Find where the given text appears and provide that cell's center as (x, y) coordinate. 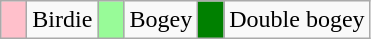
Birdie (62, 20)
Bogey (161, 20)
Double bogey (297, 20)
